Find where the given text appears and provide that cell's center as (X, Y) coordinate. 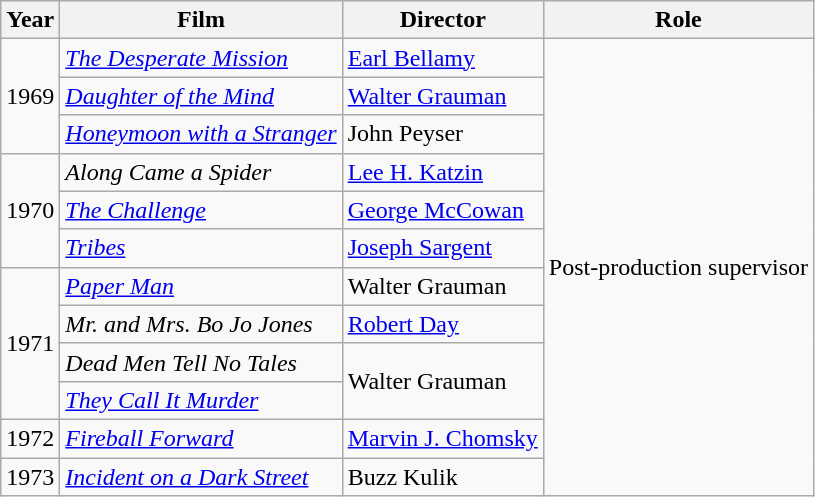
Joseph Sargent (442, 248)
Post-production supervisor (678, 268)
Lee H. Katzin (442, 172)
Honeymoon with a Stranger (201, 134)
Marvin J. Chomsky (442, 438)
1970 (30, 210)
George McCowan (442, 210)
Dead Men Tell No Tales (201, 362)
The Challenge (201, 210)
Role (678, 20)
Earl Bellamy (442, 58)
Paper Man (201, 286)
Film (201, 20)
1971 (30, 343)
Buzz Kulik (442, 477)
1969 (30, 96)
Daughter of the Mind (201, 96)
Fireball Forward (201, 438)
John Peyser (442, 134)
The Desperate Mission (201, 58)
Tribes (201, 248)
Along Came a Spider (201, 172)
Director (442, 20)
Incident on a Dark Street (201, 477)
Robert Day (442, 324)
Mr. and Mrs. Bo Jo Jones (201, 324)
Year (30, 20)
1973 (30, 477)
1972 (30, 438)
They Call It Murder (201, 400)
